Output the (x, y) coordinate of the center of the cell containing the given text.  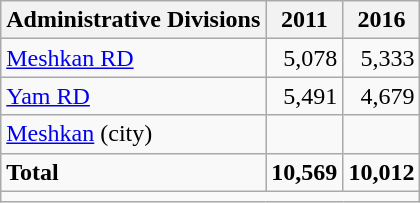
Yam RD (134, 96)
10,569 (304, 172)
10,012 (382, 172)
2011 (304, 20)
5,333 (382, 58)
Meshkan (city) (134, 134)
Administrative Divisions (134, 20)
Total (134, 172)
2016 (382, 20)
5,491 (304, 96)
4,679 (382, 96)
5,078 (304, 58)
Meshkan RD (134, 58)
